Output the (X, Y) coordinate of the center of the cell containing the given text.  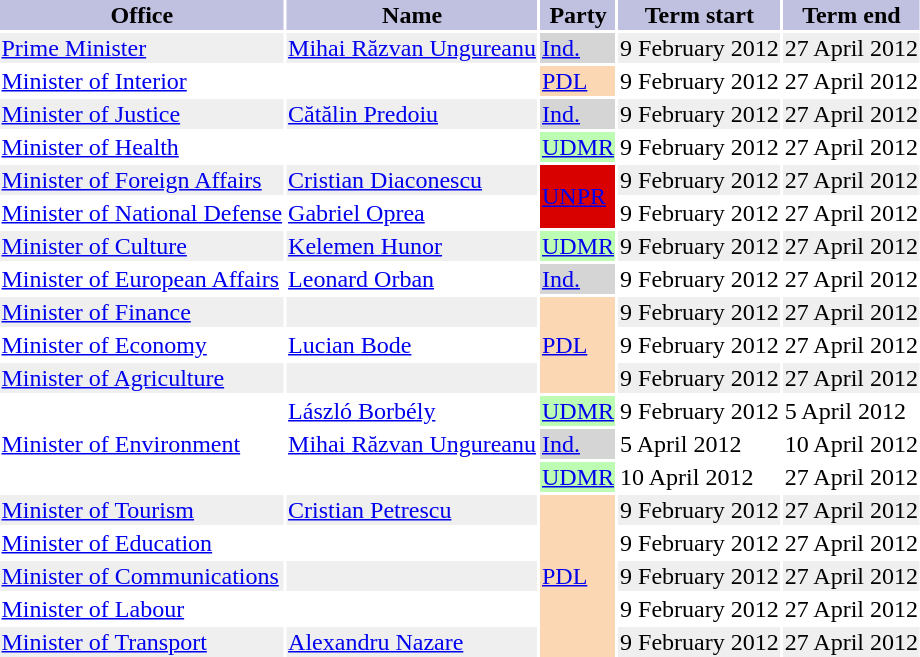
Cristian Petrescu (412, 510)
Alexandru Nazare (412, 642)
Minister of Communications (142, 576)
Term end (851, 15)
Minister of Foreign Affairs (142, 180)
Minister of Culture (142, 246)
Lucian Bode (412, 345)
Cătălin Predoiu (412, 114)
Cristian Diaconescu (412, 180)
Office (142, 15)
Leonard Orban (412, 279)
Name (412, 15)
Party (578, 15)
Prime Minister (142, 48)
Minister of Economy (142, 345)
Minister of Labour (142, 609)
Minister of Education (142, 543)
Minister of National Defense (142, 213)
Kelemen Hunor (412, 246)
Minister of Tourism (142, 510)
Minister of Justice (142, 114)
Minister of Health (142, 147)
Minister of Finance (142, 312)
UNPR (578, 196)
Term start (700, 15)
Minister of Environment (142, 444)
László Borbély (412, 411)
Minister of Agriculture (142, 378)
Minister of Interior (142, 81)
Minister of Transport (142, 642)
Gabriel Oprea (412, 213)
Minister of European Affairs (142, 279)
